Provide the [X, Y] coordinate of the cell's center where the given text is located.  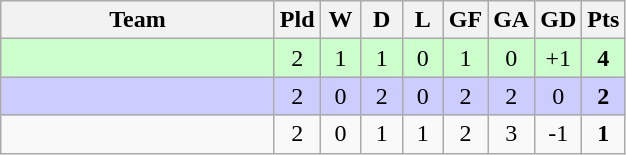
L [422, 20]
GF [465, 20]
3 [512, 134]
+1 [558, 58]
-1 [558, 134]
W [340, 20]
4 [604, 58]
Pts [604, 20]
GA [512, 20]
GD [558, 20]
D [382, 20]
Team [138, 20]
Pld [297, 20]
